Return the [X, Y] coordinate for the center point of the cell that contains the specified text.  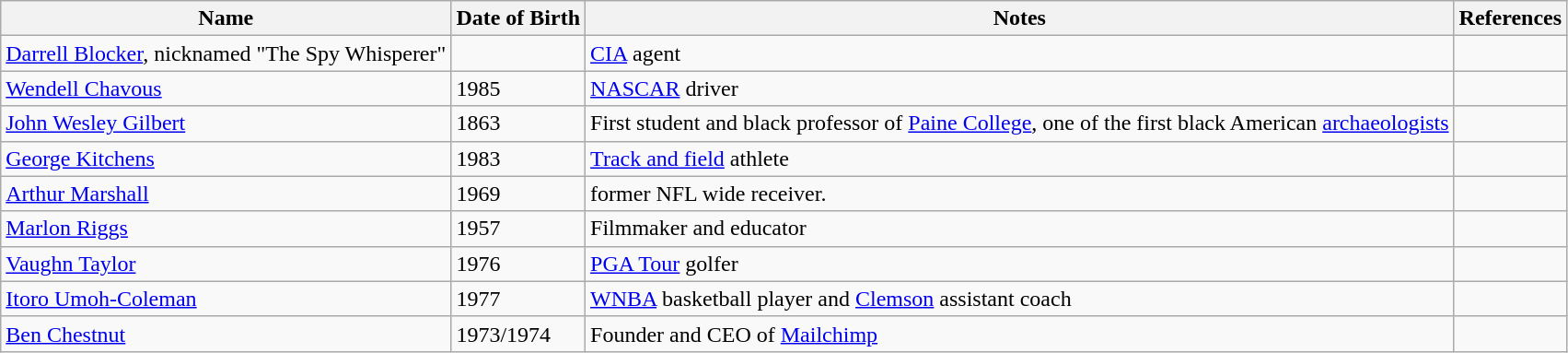
John Wesley Gilbert [226, 124]
Arthur Marshall [226, 194]
Vaughn Taylor [226, 264]
1976 [518, 264]
First student and black professor of Paine College, one of the first black American archaeologists [1020, 124]
Itoro Umoh-Coleman [226, 299]
1957 [518, 229]
former NFL wide receiver. [1020, 194]
PGA Tour golfer [1020, 264]
CIA agent [1020, 53]
Filmmaker and educator [1020, 229]
Track and field athlete [1020, 159]
Date of Birth [518, 18]
Founder and CEO of Mailchimp [1020, 334]
1969 [518, 194]
References [1510, 18]
George Kitchens [226, 159]
Ben Chestnut [226, 334]
WNBA basketball player and Clemson assistant coach [1020, 299]
1977 [518, 299]
Name [226, 18]
Notes [1020, 18]
Wendell Chavous [226, 88]
NASCAR driver [1020, 88]
1863 [518, 124]
1973/1974 [518, 334]
1983 [518, 159]
Marlon Riggs [226, 229]
1985 [518, 88]
Darrell Blocker, nicknamed "The Spy Whisperer" [226, 53]
